Extract the (X, Y) coordinate from the center of the cell holding the provided text.  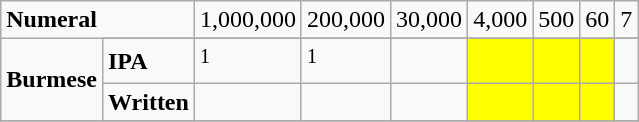
1,000,000 (248, 20)
60 (598, 20)
IPA (148, 62)
Numeral (98, 20)
Burmese (52, 80)
Written (148, 102)
500 (556, 20)
200,000 (346, 20)
7 (626, 20)
4,000 (500, 20)
30,000 (430, 20)
